Locate the cell with the specified text and output its (X, Y) center coordinate. 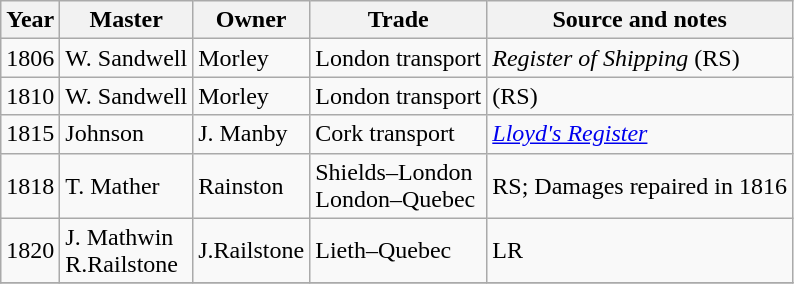
1806 (30, 58)
1815 (30, 134)
J. Manby (252, 134)
Cork transport (398, 134)
1818 (30, 186)
Register of Shipping (RS) (640, 58)
(RS) (640, 96)
1810 (30, 96)
Source and notes (640, 20)
1820 (30, 250)
Owner (252, 20)
Rainston (252, 186)
Lloyd's Register (640, 134)
J. MathwinR.Railstone (126, 250)
J.Railstone (252, 250)
T. Mather (126, 186)
Trade (398, 20)
Year (30, 20)
Shields–LondonLondon–Quebec (398, 186)
RS; Damages repaired in 1816 (640, 186)
Lieth–Quebec (398, 250)
LR (640, 250)
Master (126, 20)
Johnson (126, 134)
